Provide the [X, Y] coordinate of the cell's center where the given text is located.  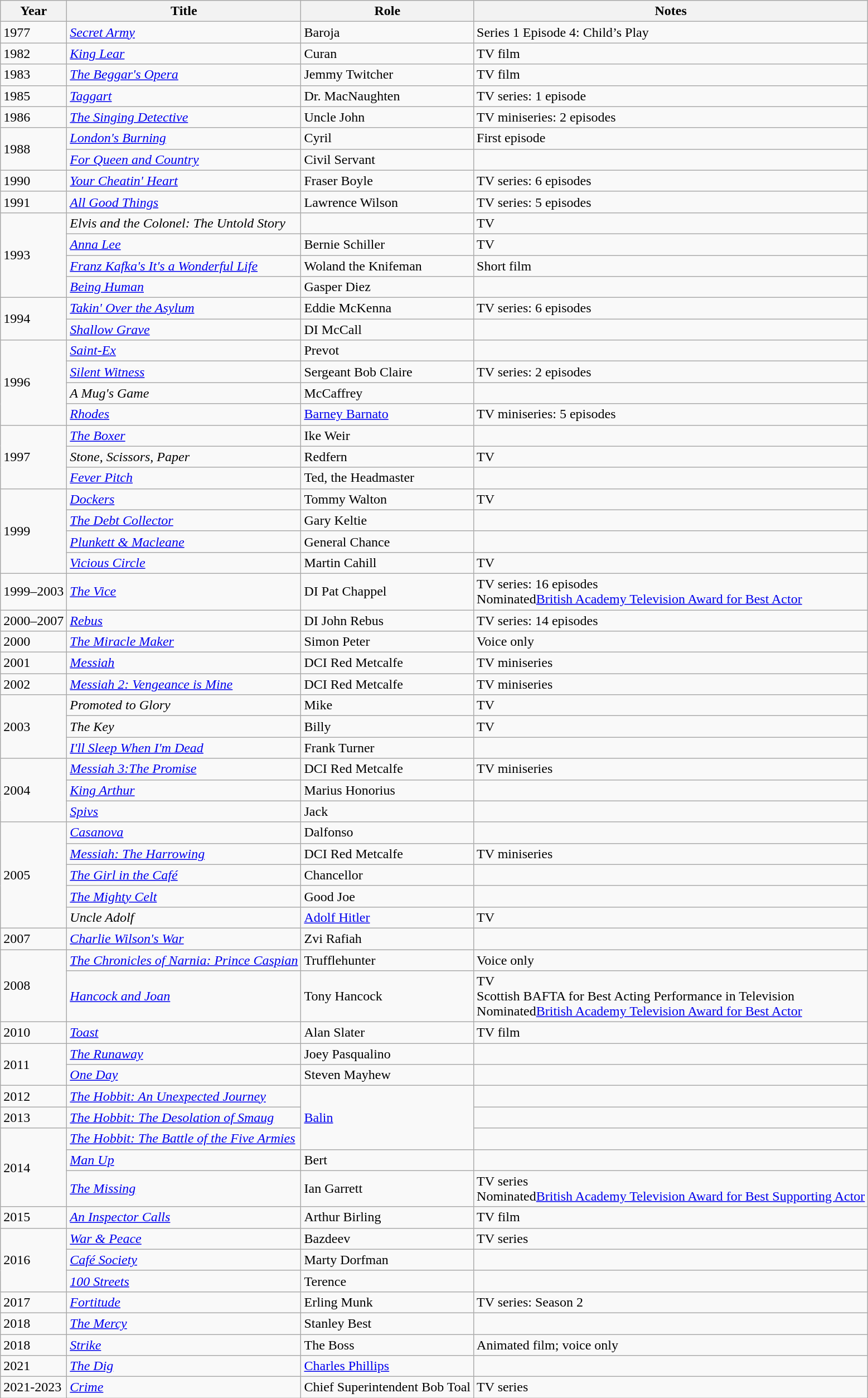
Silent Witness [184, 372]
2017 [33, 1302]
One Day [184, 1075]
Stanley Best [387, 1323]
2021-2023 [33, 1387]
The Boss [387, 1344]
Rebus [184, 621]
2012 [33, 1096]
Series 1 Episode 4: Child’s Play [671, 32]
Uncle Adolf [184, 917]
Ian Garrett [387, 1189]
2004 [33, 790]
Bazdeev [387, 1239]
1994 [33, 319]
Gary Keltie [387, 520]
The Runaway [184, 1054]
1991 [33, 202]
Bert [387, 1160]
Chief Superintendent Bob Toal [387, 1387]
2015 [33, 1217]
Cyril [387, 138]
First episode [671, 138]
Secret Army [184, 32]
Fever Pitch [184, 478]
War & Peace [184, 1239]
100 Streets [184, 1281]
Arthur Birling [387, 1217]
Taggart [184, 96]
2001 [33, 663]
Prevot [387, 351]
2016 [33, 1260]
The Key [184, 727]
King Lear [184, 54]
Barney Barnato [387, 414]
2021 [33, 1366]
Short film [671, 266]
All Good Things [184, 202]
General Chance [387, 541]
Your Cheatin' Heart [184, 181]
2008 [33, 985]
Adolf Hitler [387, 917]
Billy [387, 727]
1986 [33, 117]
Takin' Over the Asylum [184, 308]
Marty Dorfman [387, 1260]
1977 [33, 32]
TV seriesNominatedBritish Academy Television Award for Best Supporting Actor [671, 1189]
The Singing Detective [184, 117]
Good Joe [387, 896]
1993 [33, 255]
1982 [33, 54]
1983 [33, 75]
Ted, the Headmaster [387, 478]
TV miniseries: 5 episodes [671, 414]
Charlie Wilson's War [184, 939]
1999–2003 [33, 591]
Chancellor [387, 875]
Simon Peter [387, 642]
Café Society [184, 1260]
Civil Servant [387, 159]
For Queen and Country [184, 159]
Charles Phillips [387, 1366]
Joey Pasqualino [387, 1054]
King Arthur [184, 790]
Gasper Diez [387, 287]
2007 [33, 939]
DI John Rebus [387, 621]
Terence [387, 1281]
DI McCall [387, 330]
2014 [33, 1168]
Anna Lee [184, 244]
Uncle John [387, 117]
Redfern [387, 457]
Shallow Grave [184, 330]
Sergeant Bob Claire [387, 372]
Frank Turner [387, 748]
1990 [33, 181]
London's Burning [184, 138]
Saint-Ex [184, 351]
Jack [387, 811]
The Vice [184, 591]
The Beggar's Opera [184, 75]
Baroja [387, 32]
Dalfonso [387, 833]
Curan [387, 54]
The Hobbit: An Unexpected Journey [184, 1096]
2002 [33, 684]
The Hobbit: The Battle of the Five Armies [184, 1139]
TVScottish BAFTA for Best Acting Performance in TelevisionNominatedBritish Academy Television Award for Best Actor [671, 997]
Being Human [184, 287]
2000–2007 [33, 621]
Toast [184, 1033]
Bernie Schiller [387, 244]
Crime [184, 1387]
Lawrence Wilson [387, 202]
McCaffrey [387, 393]
Eddie McKenna [387, 308]
1985 [33, 96]
Messiah 2: Vengeance is Mine [184, 684]
DI Pat Chappel [387, 591]
Mike [387, 705]
The Dig [184, 1366]
2003 [33, 727]
Tony Hancock [387, 997]
Casanova [184, 833]
Elvis and the Colonel: The Untold Story [184, 223]
Trufflehunter [387, 960]
TV series: 16 episodesNominatedBritish Academy Television Award for Best Actor [671, 591]
The Boxer [184, 436]
Steven Mayhew [387, 1075]
2005 [33, 875]
Marius Honorius [387, 790]
Alan Slater [387, 1033]
Fortitude [184, 1302]
1999 [33, 531]
1997 [33, 457]
A Mug's Game [184, 393]
TV series: 2 episodes [671, 372]
Tommy Walton [387, 499]
Man Up [184, 1160]
2000 [33, 642]
Plunkett & Macleane [184, 541]
TV series: 14 episodes [671, 621]
TV series: Season 2 [671, 1302]
An Inspector Calls [184, 1217]
Fraser Boyle [387, 181]
Messiah 3:The Promise [184, 769]
Vicious Circle [184, 563]
Zvi Rafiah [387, 939]
Role [387, 11]
Title [184, 11]
Messiah [184, 663]
Erling Munk [387, 1302]
2010 [33, 1033]
The Mighty Celt [184, 896]
The Hobbit: The Desolation of Smaug [184, 1118]
Dockers [184, 499]
Martin Cahill [387, 563]
TV series: 5 episodes [671, 202]
Notes [671, 11]
Hancock and Joan [184, 997]
1988 [33, 149]
Spivs [184, 811]
The Missing [184, 1189]
Balin [387, 1118]
Ike Weir [387, 436]
The Girl in the Café [184, 875]
The Miracle Maker [184, 642]
1996 [33, 383]
Year [33, 11]
Messiah: The Harrowing [184, 854]
The Chronicles of Narnia: Prince Caspian [184, 960]
Rhodes [184, 414]
TV miniseries: 2 episodes [671, 117]
Dr. MacNaughten [387, 96]
The Debt Collector [184, 520]
Promoted to Glory [184, 705]
2013 [33, 1118]
Franz Kafka's It's a Wonderful Life [184, 266]
I'll Sleep When I'm Dead [184, 748]
Woland the Knifeman [387, 266]
Animated film; voice only [671, 1344]
Stone, Scissors, Paper [184, 457]
2011 [33, 1065]
TV series: 1 episode [671, 96]
Strike [184, 1344]
The Mercy [184, 1323]
Jemmy Twitcher [387, 75]
